Return the (X, Y) coordinate for the center point of the cell that contains the specified text.  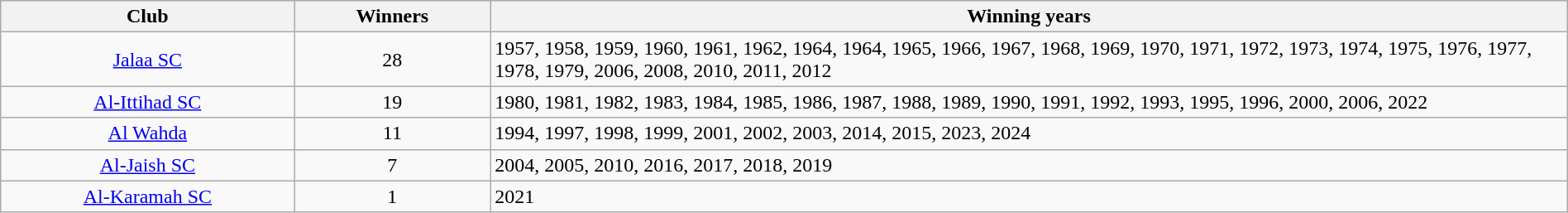
1 (392, 196)
Winners (392, 17)
28 (392, 60)
7 (392, 165)
19 (392, 102)
11 (392, 133)
Al-Jaish SC (147, 165)
Winning years (1029, 17)
Jalaa SC (147, 60)
2021 (1029, 196)
1994, 1997, 1998, 1999, 2001, 2002, 2003, 2014, 2015, 2023, 2024 (1029, 133)
Al Wahda (147, 133)
2004, 2005, 2010, 2016, 2017, 2018, 2019 (1029, 165)
Al-Karamah SC (147, 196)
Club (147, 17)
1980, 1981, 1982, 1983, 1984, 1985, 1986, 1987, 1988, 1989, 1990, 1991, 1992, 1993, 1995, 1996, 2000, 2006, 2022 (1029, 102)
Al-Ittihad SC (147, 102)
